Provide the (x, y) coordinate of the cell's center where the given text is located.  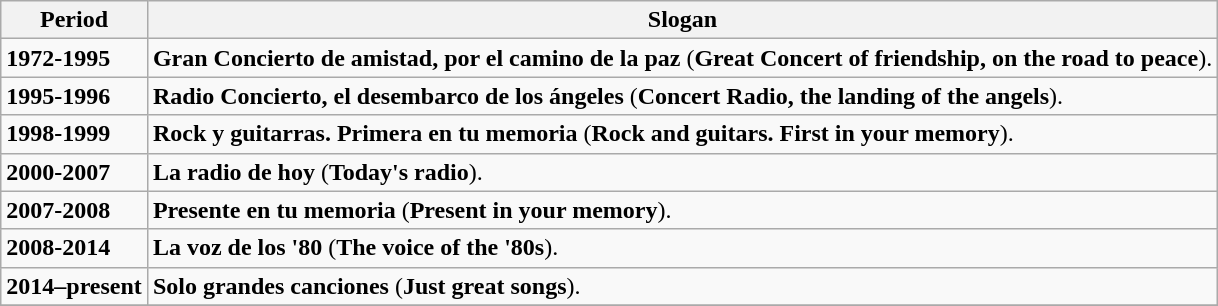
Gran Concierto de amistad, por el camino de la paz (Great Concert of friendship, on the road to peace). (682, 58)
2000-2007 (74, 172)
Rock y guitarras. Primera en tu memoria (Rock and guitars. First in your memory). (682, 134)
1998-1999 (74, 134)
La radio de hoy (Today's radio). (682, 172)
2008-2014 (74, 248)
Period (74, 20)
Radio Concierto, el desembarco de los ángeles (Concert Radio, the landing of the angels). (682, 96)
1995-1996 (74, 96)
Presente en tu memoria (Present in your memory). (682, 210)
2007-2008 (74, 210)
La voz de los '80 (The voice of the '80s). (682, 248)
Solo grandes canciones (Just great songs). (682, 286)
Slogan (682, 20)
1972-1995 (74, 58)
2014–present (74, 286)
